Scan for the cell matching the given text and deliver its (X, Y) coordinate at center. 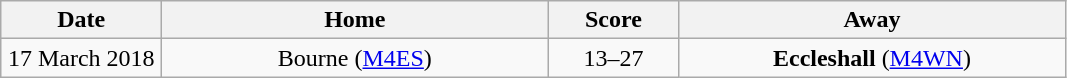
Bourne (M4ES) (355, 58)
Home (355, 20)
13–27 (614, 58)
17 March 2018 (82, 58)
Eccleshall (M4WN) (872, 58)
Score (614, 20)
Date (82, 20)
Away (872, 20)
